Extract the (X, Y) coordinate from the center of the cell holding the provided text.  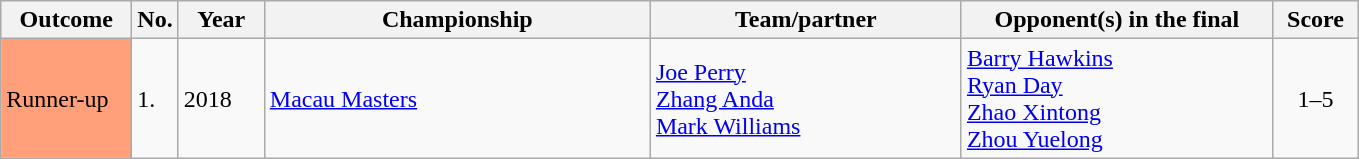
1–5 (1315, 98)
Macau Masters (457, 98)
Runner-up (66, 98)
Score (1315, 20)
Championship (457, 20)
No. (155, 20)
Outcome (66, 20)
2018 (221, 98)
Year (221, 20)
Joe Perry Zhang Anda Mark Williams (806, 98)
Team/partner (806, 20)
Barry Hawkins Ryan Day Zhao Xintong Zhou Yuelong (1116, 98)
Opponent(s) in the final (1116, 20)
1. (155, 98)
